Search for the cell housing the specified text and yield its (X, Y) center coordinate. 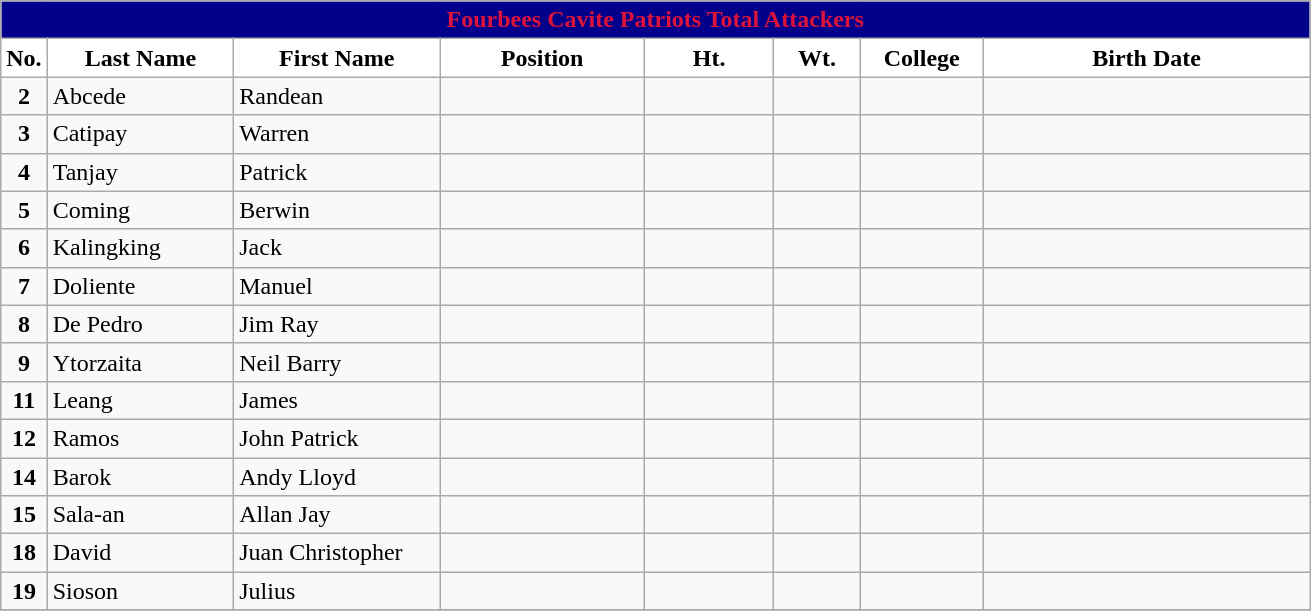
Ht. (709, 58)
Abcede (140, 96)
Allan Jay (337, 515)
Last Name (140, 58)
Fourbees Cavite Patriots Total Attackers (656, 20)
9 (24, 362)
5 (24, 210)
Neil Barry (337, 362)
Manuel (337, 286)
De Pedro (140, 324)
Ramos (140, 438)
College (922, 58)
Catipay (140, 134)
Birth Date (1147, 58)
First Name (337, 58)
8 (24, 324)
Ytorzaita (140, 362)
No. (24, 58)
18 (24, 553)
Patrick (337, 172)
Sala-an (140, 515)
Coming (140, 210)
Tanjay (140, 172)
Wt. (817, 58)
Barok (140, 477)
Sioson (140, 591)
Juan Christopher (337, 553)
3 (24, 134)
Jack (337, 248)
Berwin (337, 210)
John Patrick (337, 438)
Andy Lloyd (337, 477)
7 (24, 286)
6 (24, 248)
David (140, 553)
Doliente (140, 286)
19 (24, 591)
Julius (337, 591)
Warren (337, 134)
12 (24, 438)
Position (542, 58)
15 (24, 515)
Jim Ray (337, 324)
Kalingking (140, 248)
James (337, 400)
2 (24, 96)
4 (24, 172)
14 (24, 477)
Leang (140, 400)
11 (24, 400)
Randean (337, 96)
